Locate the cell with the specified text and output its (x, y) center coordinate. 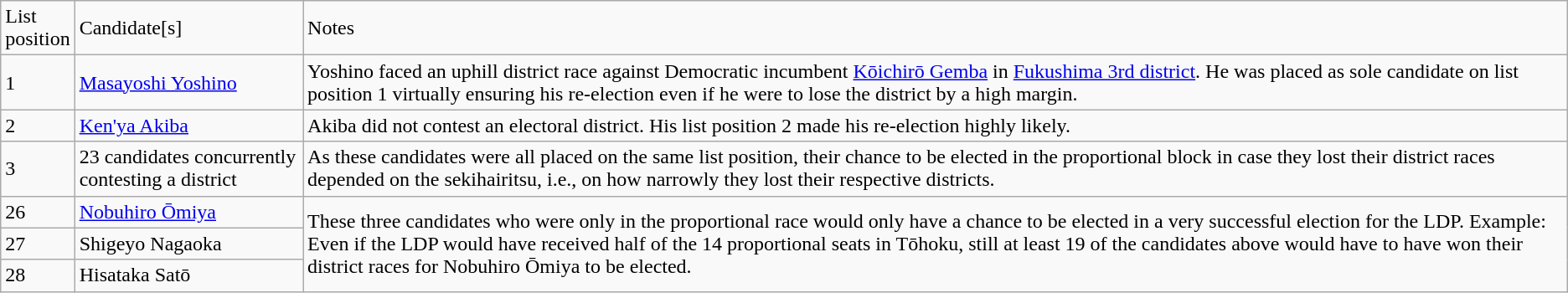
1 (38, 82)
27 (38, 244)
Ken'ya Akiba (188, 126)
3 (38, 169)
28 (38, 275)
Masayoshi Yoshino (188, 82)
Nobuhiro Ōmiya (188, 212)
2 (38, 126)
Listposition (38, 28)
26 (38, 212)
Shigeyo Nagaoka (188, 244)
Hisataka Satō (188, 275)
Notes (936, 28)
Akiba did not contest an electoral district. His list position 2 made his re-election highly likely. (936, 126)
Candidate[s] (188, 28)
23 candidates concurrently contesting a district (188, 169)
